Capture the cell that displays the provided text and extract its (X, Y) central coordinate. 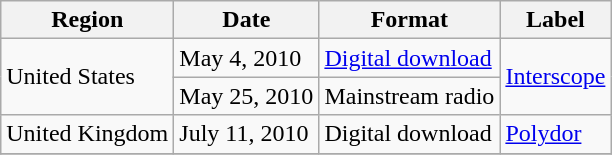
May 4, 2010 (246, 58)
Polydor (556, 134)
May 25, 2010 (246, 96)
Date (246, 20)
United Kingdom (88, 134)
Region (88, 20)
Label (556, 20)
Format (410, 20)
Mainstream radio (410, 96)
July 11, 2010 (246, 134)
United States (88, 77)
Interscope (556, 77)
